Scan for the cell matching the given text and deliver its [x, y] coordinate at center. 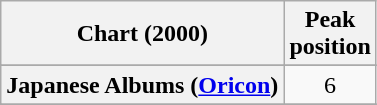
Chart (2000) [142, 34]
Peakposition [330, 34]
6 [330, 85]
Japanese Albums (Oricon) [142, 85]
